Detect which cell encompasses the target text, then output its [X, Y] center coordinate. 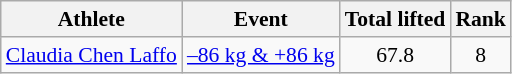
Event [261, 19]
Rank [480, 19]
Total lifted [396, 19]
Athlete [92, 19]
67.8 [396, 55]
Claudia Chen Laffo [92, 55]
–86 kg & +86 kg [261, 55]
8 [480, 55]
